Return the [x, y] coordinate for the center point of the cell that contains the specified text.  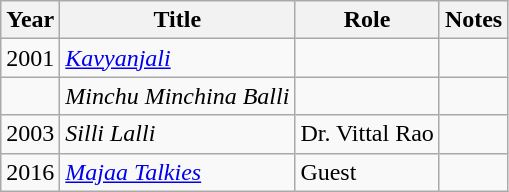
Guest [368, 172]
2001 [30, 58]
Kavyanjali [178, 58]
Dr. Vittal Rao [368, 134]
Role [368, 20]
2003 [30, 134]
Year [30, 20]
2016 [30, 172]
Silli Lalli [178, 134]
Minchu Minchina Balli [178, 96]
Notes [473, 20]
Majaa Talkies [178, 172]
Title [178, 20]
